Extract the (x, y) coordinate from the center of the cell holding the provided text.  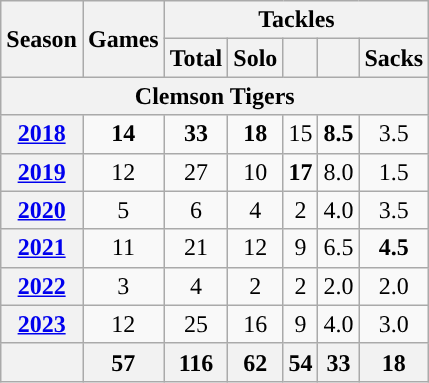
2021 (42, 248)
10 (256, 172)
2018 (42, 134)
57 (123, 362)
1.5 (394, 172)
2023 (42, 324)
8.5 (338, 134)
Sacks (394, 58)
Games (123, 39)
62 (256, 362)
15 (300, 134)
Season (42, 39)
Total (196, 58)
Solo (256, 58)
2020 (42, 210)
25 (196, 324)
8.0 (338, 172)
14 (123, 134)
6 (196, 210)
4.5 (394, 248)
16 (256, 324)
54 (300, 362)
6.5 (338, 248)
21 (196, 248)
2019 (42, 172)
11 (123, 248)
3.0 (394, 324)
Tackles (296, 20)
Clemson Tigers (215, 96)
5 (123, 210)
3 (123, 286)
17 (300, 172)
116 (196, 362)
2022 (42, 286)
27 (196, 172)
